Return (X, Y) of the center of cell containing provided text 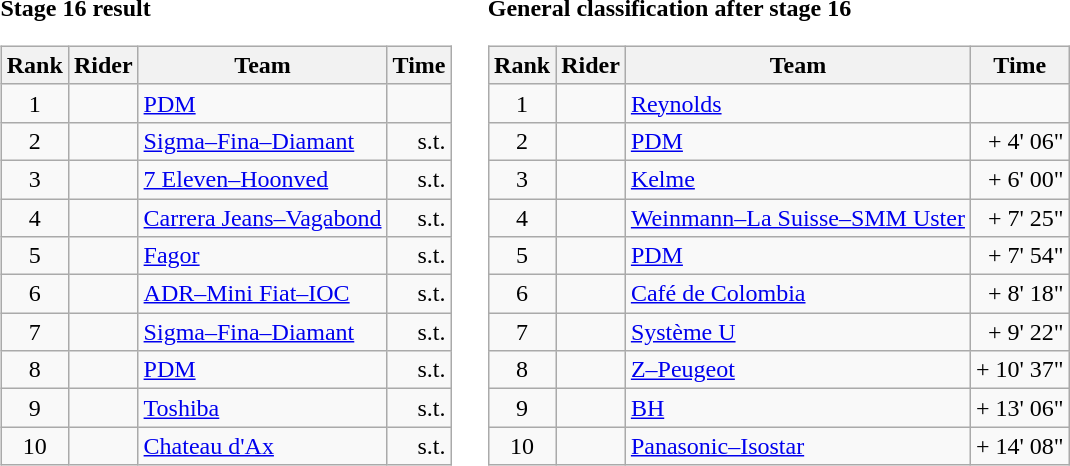
Toshiba (262, 408)
Panasonic–Isostar (798, 446)
+ 10' 37" (1020, 370)
+ 14' 08" (1020, 446)
+ 8' 18" (1020, 294)
Reynolds (798, 103)
+ 7' 54" (1020, 256)
Chateau d'Ax (262, 446)
+ 9' 22" (1020, 332)
BH (798, 408)
Fagor (262, 256)
+ 7' 25" (1020, 217)
Z–Peugeot (798, 370)
+ 13' 06" (1020, 408)
+ 4' 06" (1020, 141)
Café de Colombia (798, 294)
Kelme (798, 179)
Weinmann–La Suisse–SMM Uster (798, 217)
Carrera Jeans–Vagabond (262, 217)
7 Eleven–Hoonved (262, 179)
ADR–Mini Fiat–IOC (262, 294)
Système U (798, 332)
+ 6' 00" (1020, 179)
